From the cell containing the given text, extract its center point as (x, y) coordinate. 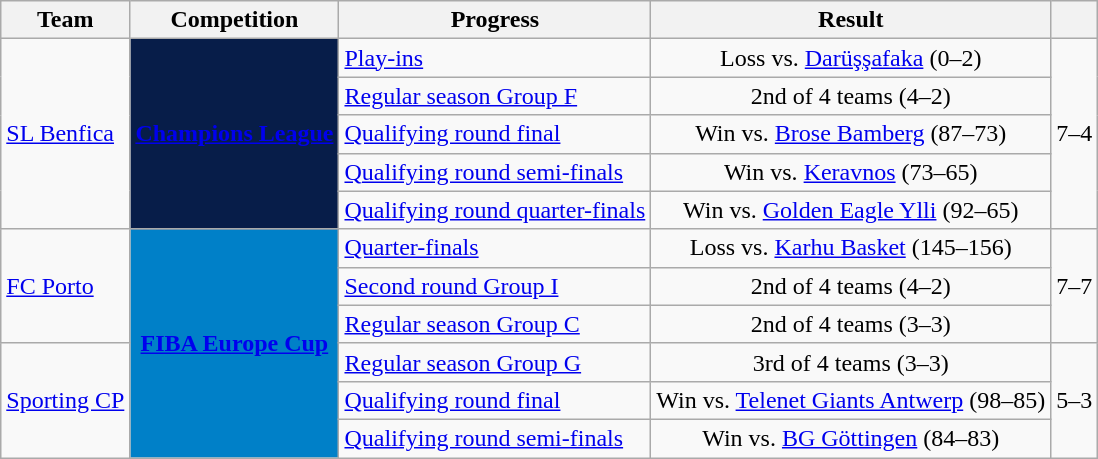
7–7 (1074, 286)
5–3 (1074, 400)
FC Porto (66, 286)
Loss vs. Darüşşafaka (0–2) (851, 58)
Win vs. Golden Eagle Ylli (92–65) (851, 210)
Win vs. Brose Bamberg (87–73) (851, 134)
Regular season Group G (495, 362)
3rd of 4 teams (3–3) (851, 362)
Win vs. Telenet Giants Antwerp (98–85) (851, 400)
Win vs. BG Göttingen (84–83) (851, 438)
SL Benfica (66, 134)
Team (66, 20)
7–4 (1074, 134)
Sporting CP (66, 400)
Result (851, 20)
Quarter-finals (495, 248)
FIBA Europe Cup (234, 343)
Play-ins (495, 58)
Loss vs. Karhu Basket (145–156) (851, 248)
Second round Group I (495, 286)
Progress (495, 20)
Win vs. Keravnos (73–65) (851, 172)
Competition (234, 20)
2nd of 4 teams (3–3) (851, 324)
Champions League (234, 134)
Regular season Group C (495, 324)
Regular season Group F (495, 96)
Qualifying round quarter-finals (495, 210)
